Pinpoint the cell where the given text exists, returning its (x, y) midpoint coordinate. 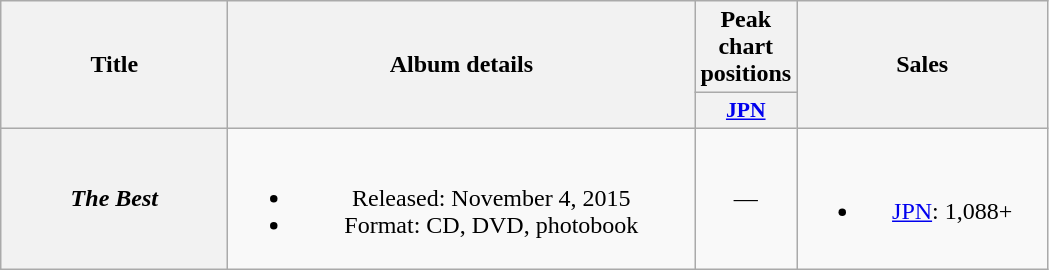
The Best (114, 198)
Released: November 4, 2015 Format: CD, DVD, photobook (462, 198)
JPN: 1,088+ (922, 198)
Title (114, 65)
Album details (462, 65)
— (746, 198)
Sales (922, 65)
Peak chart positions (746, 47)
JPN (746, 111)
